For the text-containing cell, return its midpoint in (x, y) coordinate format. 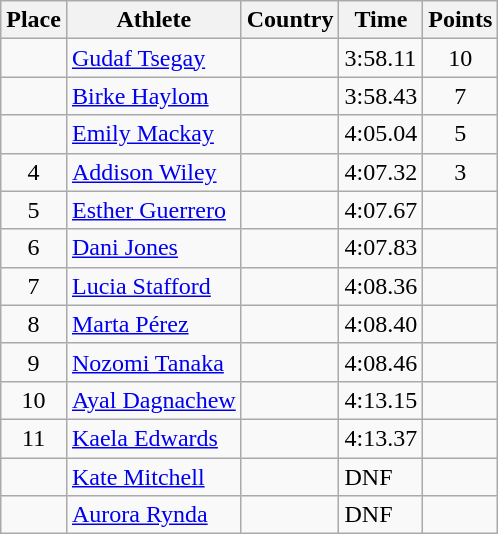
4:08.40 (381, 324)
4:07.32 (381, 172)
8 (34, 324)
6 (34, 248)
3 (460, 172)
Birke Haylom (154, 96)
3:58.43 (381, 96)
Addison Wiley (154, 172)
Nozomi Tanaka (154, 362)
Lucia Stafford (154, 286)
4:13.37 (381, 438)
Country (290, 20)
Kaela Edwards (154, 438)
Emily Mackay (154, 134)
Gudaf Tsegay (154, 58)
4:07.67 (381, 210)
Ayal Dagnachew (154, 400)
Kate Mitchell (154, 477)
11 (34, 438)
Time (381, 20)
4:07.83 (381, 248)
Points (460, 20)
Aurora Rynda (154, 515)
4:13.15 (381, 400)
4:08.36 (381, 286)
4:08.46 (381, 362)
9 (34, 362)
Dani Jones (154, 248)
Athlete (154, 20)
Esther Guerrero (154, 210)
4 (34, 172)
3:58.11 (381, 58)
Place (34, 20)
Marta Pérez (154, 324)
4:05.04 (381, 134)
